Capture the cell that displays the provided text and extract its [x, y] central coordinate. 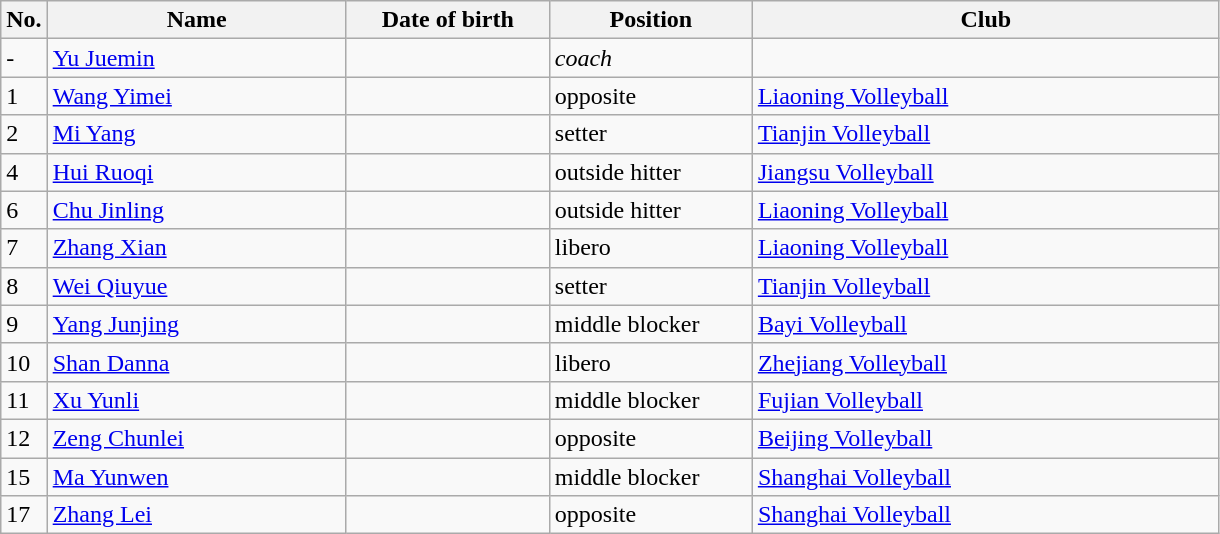
11 [24, 400]
Zhang Xian [196, 248]
No. [24, 20]
9 [24, 324]
Name [196, 20]
15 [24, 477]
Zhang Lei [196, 515]
Yu Juemin [196, 58]
Ma Yunwen [196, 477]
1 [24, 96]
Zhejiang Volleyball [986, 362]
Hui Ruoqi [196, 172]
Position [650, 20]
4 [24, 172]
12 [24, 438]
Zeng Chunlei [196, 438]
coach [650, 58]
Shan Danna [196, 362]
2 [24, 134]
Beijing Volleyball [986, 438]
Jiangsu Volleyball [986, 172]
8 [24, 286]
Chu Jinling [196, 210]
7 [24, 248]
Wang Yimei [196, 96]
Wei Qiuyue [196, 286]
- [24, 58]
Xu Yunli [196, 400]
Club [986, 20]
6 [24, 210]
Date of birth [448, 20]
Yang Junjing [196, 324]
Mi Yang [196, 134]
17 [24, 515]
Bayi Volleyball [986, 324]
10 [24, 362]
Fujian Volleyball [986, 400]
